Output the [x, y] coordinate of the center of the cell containing the given text.  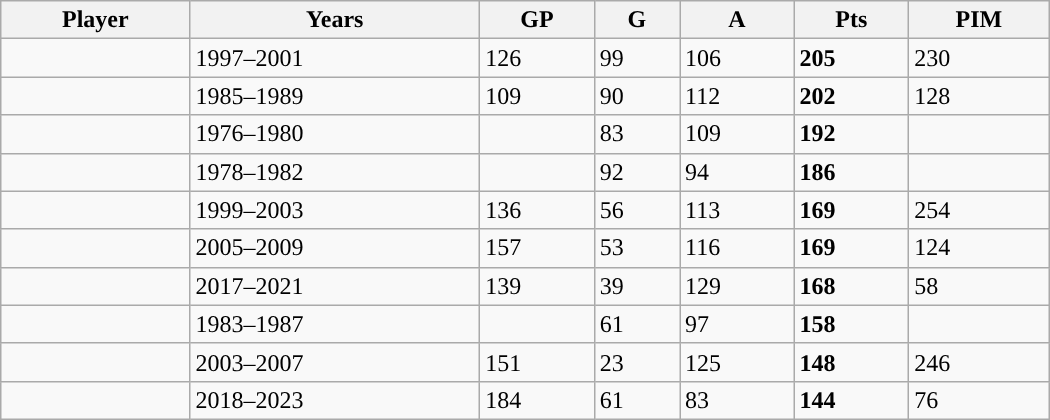
2005–2009 [335, 248]
158 [852, 324]
125 [738, 362]
157 [538, 248]
Player [96, 20]
254 [980, 210]
184 [538, 400]
99 [636, 58]
113 [738, 210]
144 [852, 400]
23 [636, 362]
246 [980, 362]
192 [852, 134]
139 [538, 286]
205 [852, 58]
202 [852, 96]
Pts [852, 20]
230 [980, 58]
56 [636, 210]
53 [636, 248]
1985–1989 [335, 96]
94 [738, 172]
Years [335, 20]
168 [852, 286]
58 [980, 286]
1997–2001 [335, 58]
39 [636, 286]
A [738, 20]
97 [738, 324]
90 [636, 96]
136 [538, 210]
126 [538, 58]
124 [980, 248]
148 [852, 362]
PIM [980, 20]
1999–2003 [335, 210]
129 [738, 286]
92 [636, 172]
106 [738, 58]
116 [738, 248]
2017–2021 [335, 286]
1976–1980 [335, 134]
1983–1987 [335, 324]
GP [538, 20]
1978–1982 [335, 172]
128 [980, 96]
186 [852, 172]
151 [538, 362]
G [636, 20]
76 [980, 400]
112 [738, 96]
2003–2007 [335, 362]
2018–2023 [335, 400]
